From the cell containing the given text, extract its center point as (X, Y) coordinate. 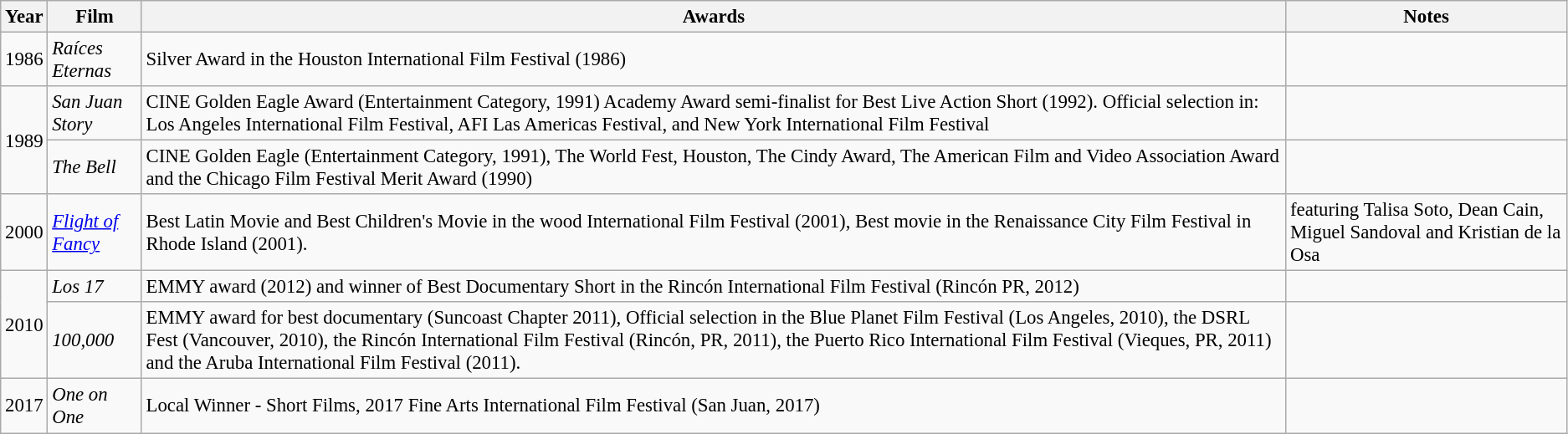
Silver Award in the Houston International Film Festival (1986) (713, 60)
The Bell (95, 167)
Notes (1427, 17)
Awards (713, 17)
Year (24, 17)
Los 17 (95, 287)
Film (95, 17)
Local Winner - Short Films, 2017 Fine Arts International Film Festival (San Juan, 2017) (713, 406)
EMMY award (2012) and winner of Best Documentary Short in the Rincón International Film Festival (Rincón PR, 2012) (713, 287)
1986 (24, 60)
Raíces Eternas (95, 60)
featuring Talisa Soto, Dean Cain, Miguel Sandoval and Kristian de la Osa (1427, 232)
One on One (95, 406)
San Juan Story (95, 114)
1989 (24, 140)
2000 (24, 232)
2017 (24, 406)
2010 (24, 324)
Flight of Fancy (95, 232)
100,000 (95, 341)
